For the text-containing cell, return its midpoint in [x, y] coordinate format. 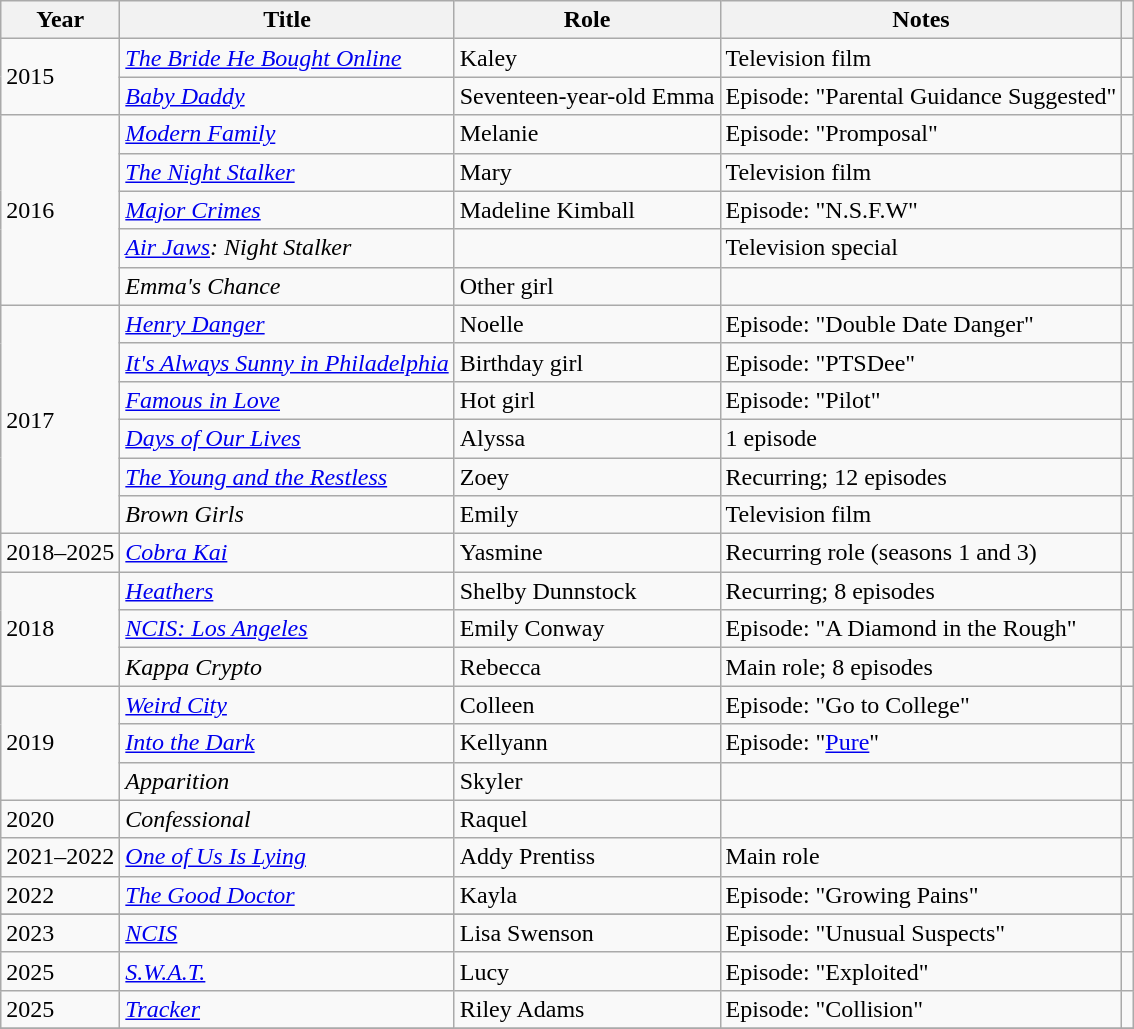
Emily Conway [587, 629]
Riley Adams [587, 1009]
Kellyann [587, 743]
Hot girl [587, 400]
2023 [60, 933]
NCIS: Los Angeles [287, 629]
Episode: "Growing Pains" [921, 895]
Emma's Chance [287, 286]
Addy Prentiss [587, 857]
Episode: "Collision" [921, 1009]
Lisa Swenson [587, 933]
Modern Family [287, 134]
Recurring role (seasons 1 and 3) [921, 553]
Episode: "Unusual Suspects" [921, 933]
Into the Dark [287, 743]
Main role; 8 episodes [921, 667]
2017 [60, 419]
Emily [587, 515]
Kaley [587, 58]
Television special [921, 248]
Role [587, 20]
The Good Doctor [287, 895]
Shelby Dunnstock [587, 591]
Weird City [287, 705]
S.W.A.T. [287, 971]
Lucy [587, 971]
Other girl [587, 286]
Tracker [287, 1009]
Seventeen-year-old Emma [587, 96]
2016 [60, 210]
Mary [587, 172]
One of Us Is Lying [287, 857]
Episode: "Pure" [921, 743]
2015 [60, 77]
Episode: "Exploited" [921, 971]
Yasmine [587, 553]
Madeline Kimball [587, 210]
Henry Danger [287, 324]
Main role [921, 857]
Alyssa [587, 438]
Recurring; 8 episodes [921, 591]
Episode: "Go to College" [921, 705]
Brown Girls [287, 515]
Episode: "PTSDee" [921, 362]
NCIS [287, 933]
The Bride He Bought Online [287, 58]
1 episode [921, 438]
Rebecca [587, 667]
Episode: "Parental Guidance Suggested" [921, 96]
The Night Stalker [287, 172]
Heathers [287, 591]
Skyler [587, 781]
It's Always Sunny in Philadelphia [287, 362]
2020 [60, 819]
Colleen [587, 705]
Zoey [587, 477]
Year [60, 20]
Kappa Crypto [287, 667]
Episode: "A Diamond in the Rough" [921, 629]
2018 [60, 629]
Episode: "Pilot" [921, 400]
Melanie [587, 134]
2021–2022 [60, 857]
Title [287, 20]
Baby Daddy [287, 96]
Episode: "N.S.F.W" [921, 210]
Birthday girl [587, 362]
Kayla [587, 895]
Confessional [287, 819]
Noelle [587, 324]
Raquel [587, 819]
The Young and the Restless [287, 477]
2019 [60, 743]
Episode: "Double Date Danger" [921, 324]
Famous in Love [287, 400]
Major Crimes [287, 210]
Days of Our Lives [287, 438]
Air Jaws: Night Stalker [287, 248]
Notes [921, 20]
Episode: "Promposal" [921, 134]
Apparition [287, 781]
2022 [60, 895]
Cobra Kai [287, 553]
Recurring; 12 episodes [921, 477]
2018–2025 [60, 553]
